From the cell containing the given text, extract its center point as (x, y) coordinate. 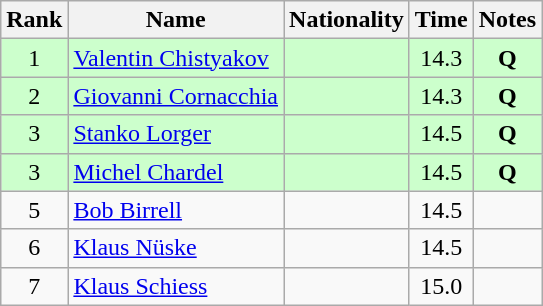
Bob Birrell (176, 210)
Rank (34, 20)
Name (176, 20)
15.0 (441, 286)
Klaus Nüske (176, 248)
Time (441, 20)
2 (34, 96)
Giovanni Cornacchia (176, 96)
6 (34, 248)
7 (34, 286)
5 (34, 210)
Notes (507, 20)
Michel Chardel (176, 172)
Valentin Chistyakov (176, 58)
1 (34, 58)
Nationality (347, 20)
Stanko Lorger (176, 134)
Klaus Schiess (176, 286)
